Output the (X, Y) coordinate of the center of the cell containing the given text.  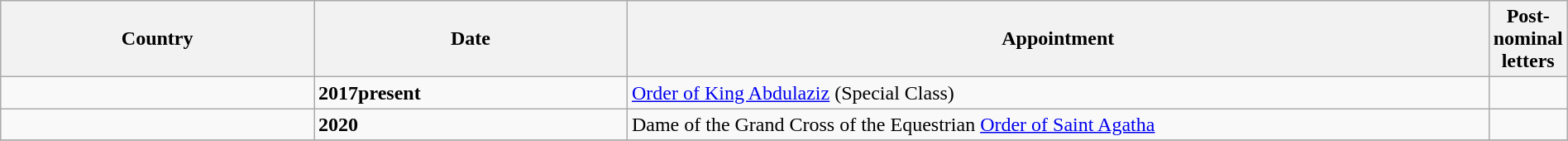
2017present (471, 93)
Date (471, 39)
Dame of the Grand Cross of the Equestrian Order of Saint Agatha (1058, 124)
Post-nominal letters (1528, 39)
2020 (471, 124)
Country (157, 39)
Order of King Abdulaziz (Special Class) (1058, 93)
Appointment (1058, 39)
